Extract the (x, y) coordinate from the center of the cell holding the provided text.  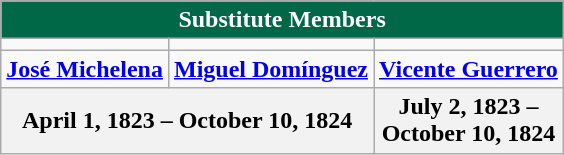
José Michelena (85, 69)
Vicente Guerrero (469, 69)
July 2, 1823 – October 10, 1824 (469, 120)
Miguel Domínguez (270, 69)
April 1, 1823 – October 10, 1824 (188, 120)
Substitute Members (282, 20)
